Identify which cell holds the provided text, then report its (X, Y) central coordinate. 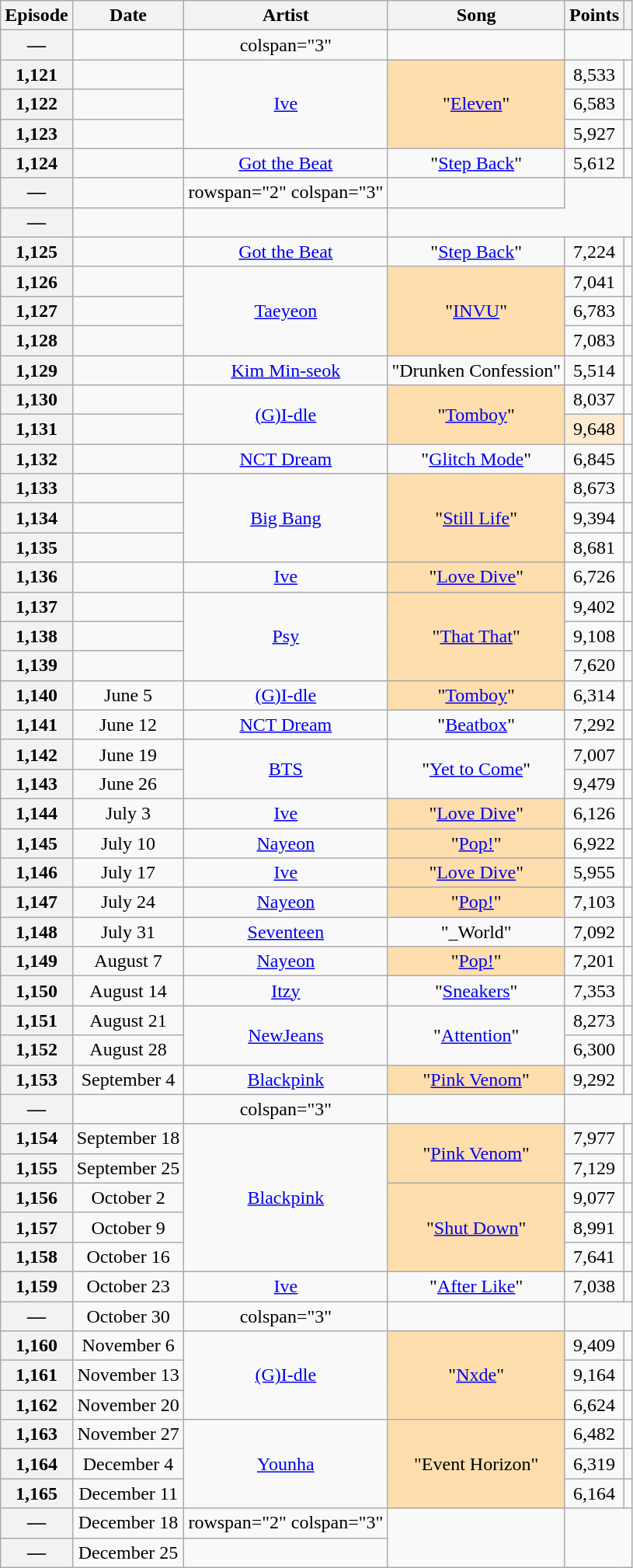
1,133 (37, 488)
"Sneakers" (477, 991)
Big Bang (286, 518)
1,142 (37, 754)
"Glitch Mode" (477, 459)
"_World" (477, 932)
8,037 (593, 400)
1,125 (37, 252)
6,319 (593, 1464)
6,624 (593, 1405)
October 2 (128, 1198)
July 10 (128, 843)
1,124 (37, 163)
August 14 (128, 991)
1,145 (37, 843)
1,162 (37, 1405)
BTS (286, 769)
"Event Horizon" (477, 1464)
1,160 (37, 1346)
1,156 (37, 1198)
1,136 (37, 577)
December 4 (128, 1464)
"Shut Down" (477, 1227)
5,514 (593, 370)
September 18 (128, 1139)
November 27 (128, 1434)
1,150 (37, 991)
7,038 (593, 1286)
7,007 (593, 754)
"Eleven" (477, 104)
July 24 (128, 902)
NewJeans (286, 1035)
Psy (286, 636)
Episode (37, 16)
1,126 (37, 281)
1,134 (37, 518)
9,394 (593, 518)
1,154 (37, 1139)
"Drunken Confession" (477, 370)
June 12 (128, 725)
9,077 (593, 1198)
Song (477, 16)
1,155 (37, 1168)
1,139 (37, 666)
Taeyeon (286, 311)
August 28 (128, 1050)
8,273 (593, 1020)
October 16 (128, 1257)
Date (128, 16)
1,130 (37, 400)
July 3 (128, 813)
1,135 (37, 548)
9,402 (593, 607)
7,129 (593, 1168)
7,092 (593, 932)
December 11 (128, 1493)
1,137 (37, 607)
8,673 (593, 488)
1,148 (37, 932)
6,126 (593, 813)
1,146 (37, 873)
June 26 (128, 784)
November 6 (128, 1346)
1,121 (37, 75)
1,164 (37, 1464)
9,292 (593, 1080)
9,164 (593, 1375)
1,143 (37, 784)
1,140 (37, 695)
1,128 (37, 340)
October 23 (128, 1286)
August 21 (128, 1020)
7,201 (593, 961)
5,927 (593, 134)
8,681 (593, 548)
1,158 (37, 1257)
1,144 (37, 813)
October 30 (128, 1316)
1,129 (37, 370)
1,163 (37, 1434)
6,164 (593, 1493)
1,153 (37, 1080)
7,103 (593, 902)
9,648 (593, 429)
November 13 (128, 1375)
1,138 (37, 636)
1,123 (37, 134)
1,157 (37, 1227)
November 20 (128, 1405)
"That That" (477, 636)
"Still Life" (477, 518)
6,482 (593, 1434)
September 4 (128, 1080)
6,783 (593, 311)
1,127 (37, 311)
7,083 (593, 340)
October 9 (128, 1227)
1,149 (37, 961)
December 18 (128, 1523)
Younha (286, 1464)
1,131 (37, 429)
6,922 (593, 843)
9,108 (593, 636)
July 31 (128, 932)
5,955 (593, 873)
6,583 (593, 104)
7,041 (593, 281)
1,122 (37, 104)
"Attention" (477, 1035)
7,224 (593, 252)
Seventeen (286, 932)
"Yet to Come" (477, 769)
"Nxde" (477, 1375)
7,353 (593, 991)
July 17 (128, 873)
8,991 (593, 1227)
6,726 (593, 577)
"INVU" (477, 311)
August 7 (128, 961)
8,533 (593, 75)
1,161 (37, 1375)
September 25 (128, 1168)
1,132 (37, 459)
7,977 (593, 1139)
"Beatbox" (477, 725)
6,314 (593, 695)
Points (593, 16)
9,479 (593, 784)
Artist (286, 16)
7,292 (593, 725)
9,409 (593, 1346)
6,845 (593, 459)
1,151 (37, 1020)
1,147 (37, 902)
5,612 (593, 163)
1,159 (37, 1286)
1,141 (37, 725)
6,300 (593, 1050)
December 25 (128, 1552)
1,152 (37, 1050)
June 19 (128, 754)
Itzy (286, 991)
1,165 (37, 1493)
Kim Min-seok (286, 370)
"After Like" (477, 1286)
7,620 (593, 666)
7,641 (593, 1257)
June 5 (128, 695)
